Identify which cell holds the provided text, then report its (x, y) central coordinate. 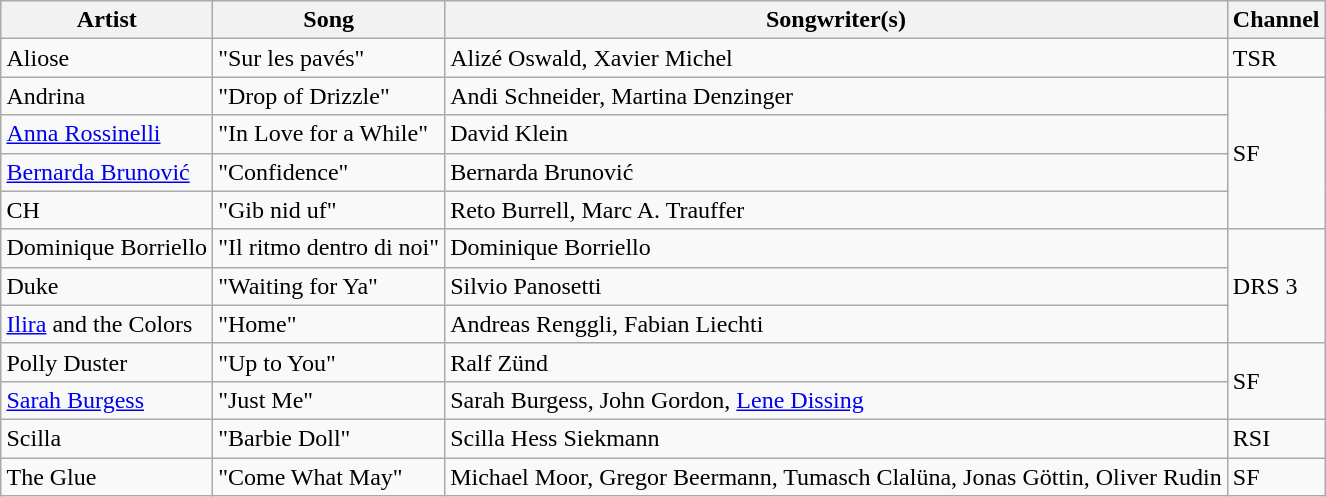
Reto Burrell, Marc A. Trauffer (836, 210)
"Come What May" (329, 477)
TSR (1276, 58)
Scilla (107, 438)
"Gib nid uf" (329, 210)
Andi Schneider, Martina Denzinger (836, 96)
Silvio Panosetti (836, 286)
Ilira and the Colors (107, 324)
"Home" (329, 324)
Sarah Burgess, John Gordon, Lene Dissing (836, 400)
"Drop of Drizzle" (329, 96)
"Barbie Doll" (329, 438)
David Klein (836, 134)
Song (329, 20)
"Just Me" (329, 400)
"Up to You" (329, 362)
Artist (107, 20)
Andreas Renggli, Fabian Liechti (836, 324)
Polly Duster (107, 362)
Scilla Hess Siekmann (836, 438)
Songwriter(s) (836, 20)
Anna Rossinelli (107, 134)
Sarah Burgess (107, 400)
"Waiting for Ya" (329, 286)
Andrina (107, 96)
"In Love for a While" (329, 134)
CH (107, 210)
DRS 3 (1276, 286)
Ralf Zünd (836, 362)
"Il ritmo dentro di noi" (329, 248)
RSI (1276, 438)
Duke (107, 286)
Aliose (107, 58)
The Glue (107, 477)
Michael Moor, Gregor Beermann, Tumasch Clalüna, Jonas Göttin, Oliver Rudin (836, 477)
"Sur les pavés" (329, 58)
"Confidence" (329, 172)
Alizé Oswald, Xavier Michel (836, 58)
Channel (1276, 20)
